Return [x, y] of the center of cell containing provided text 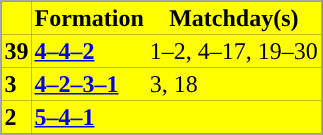
1–2, 4–17, 19–30 [234, 50]
4–2–3–1 [90, 84]
39 [17, 50]
2 [17, 116]
3 [17, 84]
4–4–2 [90, 50]
5–4–1 [90, 116]
3, 18 [234, 84]
Formation [90, 18]
Matchday(s) [234, 18]
